Capture the cell that displays the provided text and extract its [x, y] central coordinate. 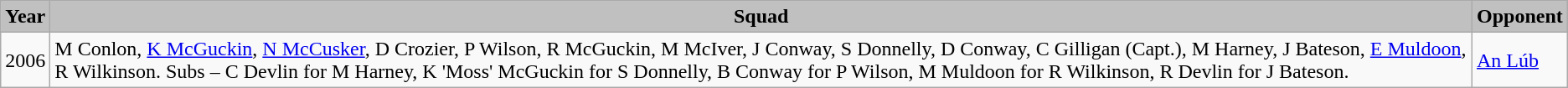
Squad [761, 17]
2006 [25, 60]
Year [25, 17]
An Lúb [1519, 60]
Opponent [1519, 17]
